Extract the [X, Y] coordinate from the center of the cell holding the provided text.  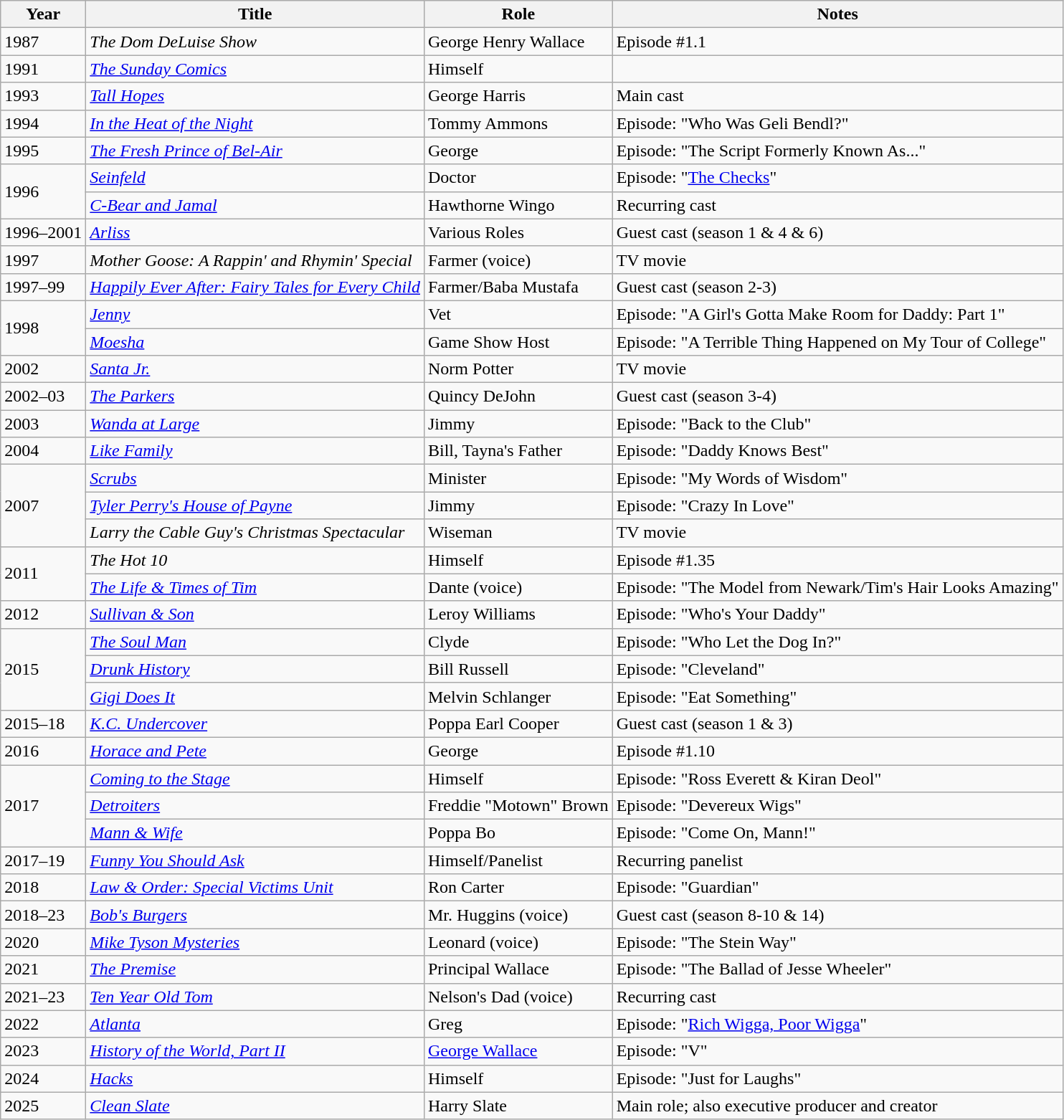
Episode: "Come On, Mann!" [837, 833]
Horace and Pete [255, 751]
Ten Year Old Tom [255, 997]
1997–99 [43, 287]
Episode: "Eat Something" [837, 696]
Tall Hopes [255, 96]
2007 [43, 506]
Main role; also executive producer and creator [837, 1106]
2020 [43, 942]
Various Roles [518, 232]
George Henry Wallace [518, 42]
The Sunday Comics [255, 69]
Poppa Bo [518, 833]
Freddie "Motown" Brown [518, 806]
Clean Slate [255, 1106]
Leonard (voice) [518, 942]
Poppa Earl Cooper [518, 723]
Doctor [518, 178]
Hacks [255, 1078]
Leroy Williams [518, 614]
Episode: "Crazy In Love" [837, 506]
The Life & Times of Tim [255, 587]
Bill Russell [518, 669]
Tyler Perry's House of Payne [255, 506]
Episode: "Who's Your Daddy" [837, 614]
Role [518, 14]
Title [255, 14]
Mr. Huggins (voice) [518, 915]
Bob's Burgers [255, 915]
Clyde [518, 642]
The Dom DeLuise Show [255, 42]
Main cast [837, 96]
Farmer/Baba Mustafa [518, 287]
2018–23 [43, 915]
Episode: "The Ballad of Jesse Wheeler" [837, 969]
Arliss [255, 232]
2017–19 [43, 860]
2002 [43, 369]
2015–18 [43, 723]
Quincy DeJohn [518, 397]
Atlanta [255, 1024]
Greg [518, 1024]
In the Heat of the Night [255, 123]
Wanda at Large [255, 424]
Seinfeld [255, 178]
1997 [43, 260]
1987 [43, 42]
Larry the Cable Guy's Christmas Spectacular [255, 533]
The Fresh Prince of Bel-Air [255, 151]
Harry Slate [518, 1106]
Game Show Host [518, 342]
Episode: "A Girl's Gotta Make Room for Daddy: Part 1" [837, 314]
Ron Carter [518, 888]
2021–23 [43, 997]
2002–03 [43, 397]
Episode: "The Script Formerly Known As..." [837, 151]
2025 [43, 1106]
Guest cast (season 2-3) [837, 287]
2017 [43, 805]
Principal Wallace [518, 969]
Episode: "Ross Everett & Kiran Deol" [837, 778]
2021 [43, 969]
Year [43, 14]
Guest cast (season 1 & 3) [837, 723]
Law & Order: Special Victims Unit [255, 888]
1996–2001 [43, 232]
Himself/Panelist [518, 860]
2023 [43, 1051]
1993 [43, 96]
Episode: "The Stein Way" [837, 942]
Scrubs [255, 478]
Detroiters [255, 806]
C-Bear and Jamal [255, 205]
Episode: "Devereux Wigs" [837, 806]
Funny You Should Ask [255, 860]
2011 [43, 574]
2003 [43, 424]
Minister [518, 478]
K.C. Undercover [255, 723]
Sullivan & Son [255, 614]
Drunk History [255, 669]
Mann & Wife [255, 833]
Santa Jr. [255, 369]
The Premise [255, 969]
2018 [43, 888]
Mother Goose: A Rappin' and Rhymin' Special [255, 260]
George Harris [518, 96]
Guest cast (season 1 & 4 & 6) [837, 232]
Like Family [255, 451]
Episode #1.35 [837, 560]
Hawthorne Wingo [518, 205]
Mike Tyson Mysteries [255, 942]
Coming to the Stage [255, 778]
Jenny [255, 314]
2024 [43, 1078]
1998 [43, 328]
Moesha [255, 342]
Tommy Ammons [518, 123]
Bill, Tayna's Father [518, 451]
2015 [43, 669]
The Hot 10 [255, 560]
Guest cast (season 8-10 & 14) [837, 915]
Happily Ever After: Fairy Tales for Every Child [255, 287]
Episode: "Daddy Knows Best" [837, 451]
George Wallace [518, 1051]
Nelson's Dad (voice) [518, 997]
Farmer (voice) [518, 260]
Episode #1.1 [837, 42]
Episode: "My Words of Wisdom" [837, 478]
Episode: "A Terrible Thing Happened on My Tour of College" [837, 342]
Episode #1.10 [837, 751]
Episode: "Cleveland" [837, 669]
2016 [43, 751]
The Parkers [255, 397]
The Soul Man [255, 642]
Melvin Schlanger [518, 696]
Episode: "Who Let the Dog In?" [837, 642]
Episode: "Guardian" [837, 888]
Dante (voice) [518, 587]
1994 [43, 123]
Vet [518, 314]
Gigi Does It [255, 696]
Recurring panelist [837, 860]
Norm Potter [518, 369]
1991 [43, 69]
Wiseman [518, 533]
1996 [43, 191]
Episode: "The Model from Newark/Tim's Hair Looks Amazing" [837, 587]
Episode: "Just for Laughs" [837, 1078]
Episode: "The Checks" [837, 178]
Episode: "Back to the Club" [837, 424]
2022 [43, 1024]
Episode: "Rich Wigga, Poor Wigga" [837, 1024]
Episode: "V" [837, 1051]
Episode: "Who Was Geli Bendl?" [837, 123]
2012 [43, 614]
1995 [43, 151]
2004 [43, 451]
History of the World, Part II [255, 1051]
Notes [837, 14]
Guest cast (season 3-4) [837, 397]
